Scan for the cell matching the given text and deliver its [x, y] coordinate at center. 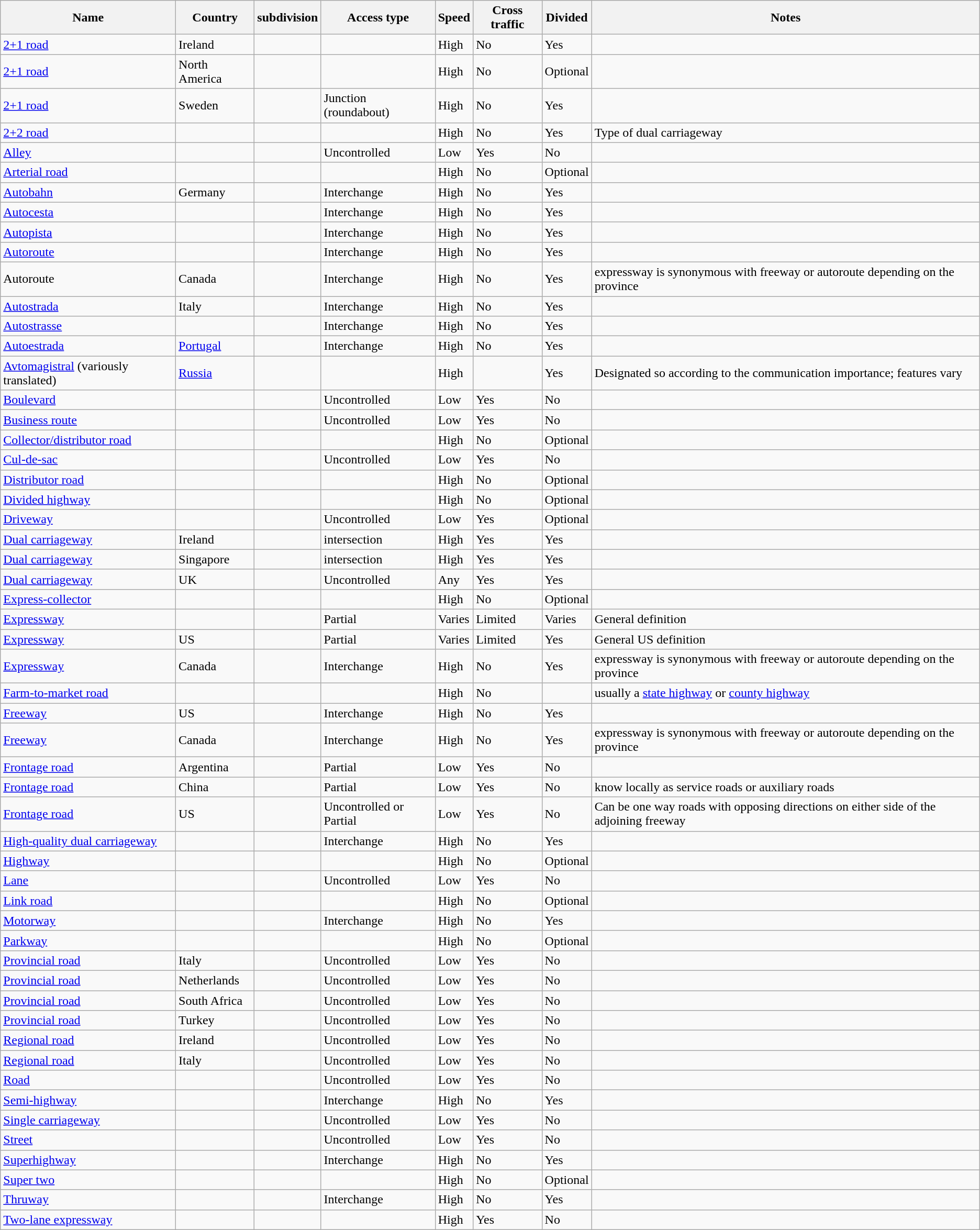
Alley [88, 152]
Russia [215, 373]
Distributor road [88, 480]
Link road [88, 901]
Cross traffic [508, 18]
Single carriageway [88, 1120]
Lane [88, 881]
subdivision [288, 18]
Express-collector [88, 599]
Autoestrada [88, 346]
Turkey [215, 1021]
Uncontrolled or Partial [378, 814]
Highway [88, 861]
Speed [454, 18]
Farm-to-market road [88, 693]
know locally as service roads or auxiliary roads [785, 787]
High-quality dual carriageway [88, 841]
Boulevard [88, 400]
Autocesta [88, 212]
Collector/distributor road [88, 440]
Street [88, 1140]
Designated so according to the communication importance; features vary [785, 373]
Notes [785, 18]
China [215, 787]
Super two [88, 1180]
Semi-highway [88, 1100]
Access type [378, 18]
Divided highway [88, 500]
Netherlands [215, 980]
Can be one way roads with opposing directions on either side of the adjoining freeway [785, 814]
Motorway [88, 921]
2+2 road [88, 132]
Portugal [215, 346]
General US definition [785, 639]
Name [88, 18]
South Africa [215, 1001]
Autostrasse [88, 326]
Avtomagistral (variously translated) [88, 373]
North America [215, 71]
Thruway [88, 1200]
UK [215, 579]
Driveway [88, 519]
Business route [88, 420]
Autopista [88, 232]
Any [454, 579]
Cul-de-sac [88, 460]
Arterial road [88, 172]
Sweden [215, 106]
Superhighway [88, 1160]
Junction (roundabout) [378, 106]
Road [88, 1080]
Germany [215, 192]
Parkway [88, 940]
Argentina [215, 767]
usually a state highway or county highway [785, 693]
Autobahn [88, 192]
Singapore [215, 559]
Two-lane expressway [88, 1220]
Divided [566, 18]
Autostrada [88, 306]
Country [215, 18]
Type of dual carriageway [785, 132]
General definition [785, 619]
